Locate the cell with the specified text and output its (x, y) center coordinate. 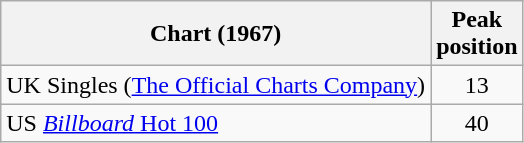
UK Singles (The Official Charts Company) (216, 85)
13 (477, 85)
Peakposition (477, 34)
Chart (1967) (216, 34)
40 (477, 123)
US Billboard Hot 100 (216, 123)
